For the text-containing cell, return its midpoint in [X, Y] coordinate format. 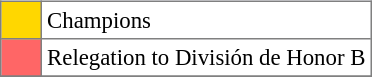
Relegation to División de Honor B [206, 58]
Champions [206, 20]
